Locate the cell with the specified text and output its [X, Y] center coordinate. 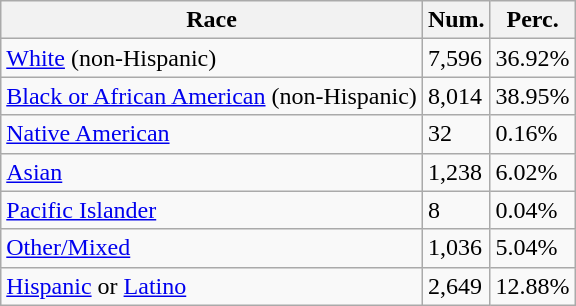
5.04% [532, 248]
Hispanic or Latino [212, 286]
12.88% [532, 286]
Num. [456, 20]
Pacific Islander [212, 210]
8,014 [456, 96]
2,649 [456, 286]
32 [456, 134]
6.02% [532, 172]
Race [212, 20]
Asian [212, 172]
38.95% [532, 96]
0.16% [532, 134]
Perc. [532, 20]
Native American [212, 134]
1,036 [456, 248]
Black or African American (non-Hispanic) [212, 96]
0.04% [532, 210]
36.92% [532, 58]
7,596 [456, 58]
8 [456, 210]
1,238 [456, 172]
White (non-Hispanic) [212, 58]
Other/Mixed [212, 248]
